Identify which cell holds the provided text, then report its (x, y) central coordinate. 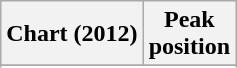
Peakposition (189, 34)
Chart (2012) (72, 34)
